Scan for the cell matching the given text and deliver its (x, y) coordinate at center. 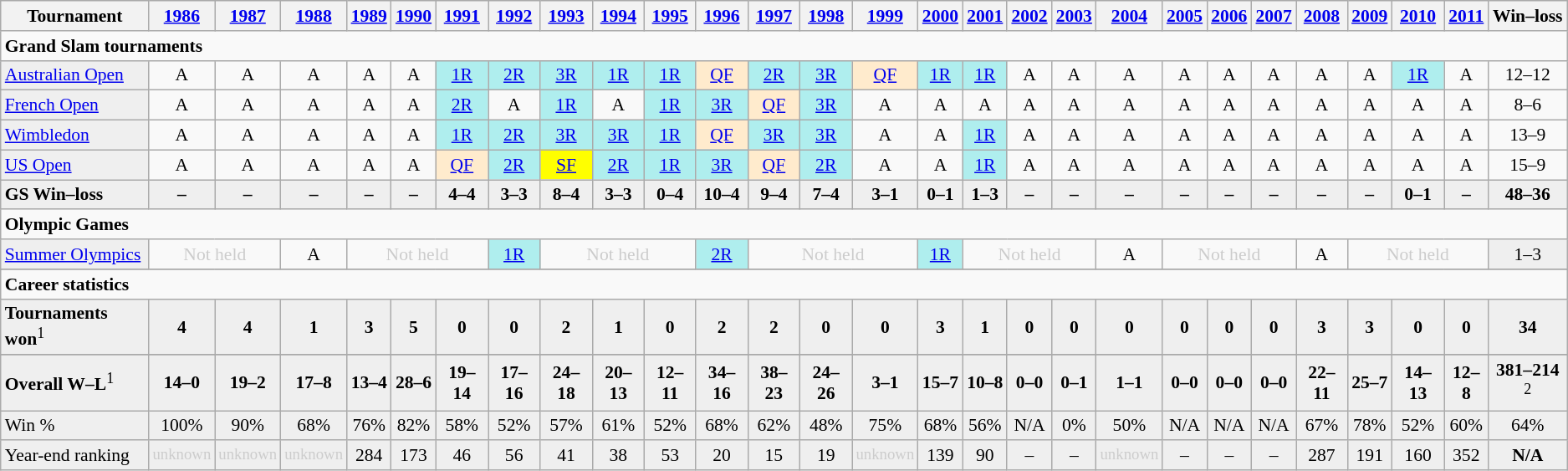
24–18 (566, 383)
9–4 (774, 195)
Overall W–L1 (75, 383)
1989 (370, 16)
17–16 (514, 383)
8–4 (566, 195)
1997 (774, 16)
2000 (940, 16)
12–12 (1528, 75)
100% (182, 426)
14–0 (182, 383)
Summer Olympics (75, 254)
139 (940, 456)
1998 (826, 16)
61% (618, 426)
64% (1528, 426)
1996 (722, 16)
2003 (1074, 16)
78% (1370, 426)
76% (370, 426)
2011 (1467, 16)
Olympic Games (784, 225)
2001 (985, 16)
82% (413, 426)
Wimbledon (75, 136)
19–14 (462, 383)
67% (1321, 426)
20–13 (618, 383)
12–11 (671, 383)
56% (985, 426)
15–7 (940, 383)
Career statistics (784, 284)
160 (1417, 456)
13–9 (1528, 136)
48–36 (1528, 195)
20 (722, 456)
50% (1129, 426)
56 (514, 456)
1992 (514, 16)
French Open (75, 105)
Tournament (75, 16)
60% (1467, 426)
25–7 (1370, 383)
2002 (1029, 16)
1–1 (1129, 383)
2006 (1229, 16)
24–26 (826, 383)
53 (671, 456)
SF (566, 165)
38 (618, 456)
284 (370, 456)
90 (985, 456)
2008 (1321, 16)
1986 (182, 16)
34 (1528, 326)
4–4 (462, 195)
2007 (1273, 16)
48% (826, 426)
62% (774, 426)
381–214 2 (1528, 383)
2010 (1417, 16)
191 (1370, 456)
75% (885, 426)
Year-end ranking (75, 456)
13–4 (370, 383)
58% (462, 426)
GS Win–loss (75, 195)
7–4 (826, 195)
173 (413, 456)
17–8 (314, 383)
19–2 (248, 383)
5 (413, 326)
19 (826, 456)
1993 (566, 16)
Tournaments won1 (75, 326)
0% (1074, 426)
10–8 (985, 383)
1988 (314, 16)
90% (248, 426)
1995 (671, 16)
38–23 (774, 383)
Australian Open (75, 75)
1990 (413, 16)
1999 (885, 16)
15–9 (1528, 165)
10–4 (722, 195)
2005 (1184, 16)
352 (1467, 456)
2004 (1129, 16)
22–11 (1321, 383)
57% (566, 426)
46 (462, 456)
Grand Slam tournaments (784, 46)
2009 (1370, 16)
Win % (75, 426)
Win–loss (1528, 16)
1994 (618, 16)
28–6 (413, 383)
US Open (75, 165)
1991 (462, 16)
15 (774, 456)
41 (566, 456)
1987 (248, 16)
8–6 (1528, 105)
34–16 (722, 383)
14–13 (1417, 383)
287 (1321, 456)
12–8 (1467, 383)
0–4 (671, 195)
